Pinpoint the cell where the given text exists, returning its (X, Y) midpoint coordinate. 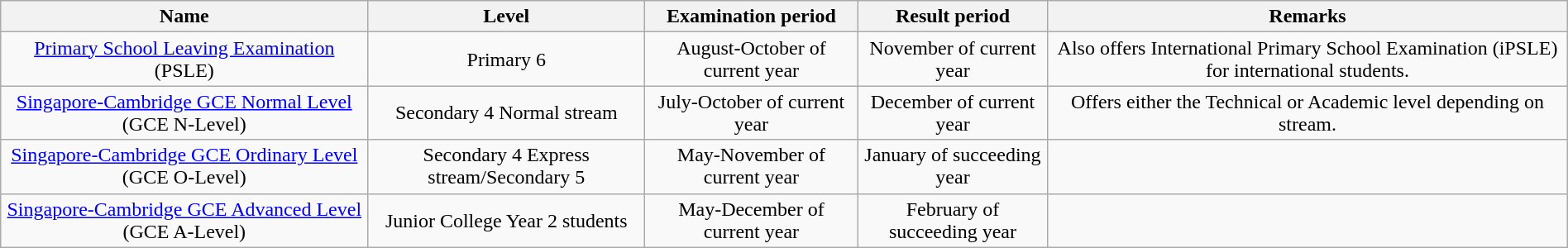
November of current year (953, 60)
August-October of current year (752, 60)
Singapore-Cambridge GCE Advanced Level (GCE A-Level) (184, 220)
May-November of current year (752, 167)
Result period (953, 17)
Singapore-Cambridge GCE Normal Level (GCE N-Level) (184, 112)
Primary School Leaving Examination (PSLE) (184, 60)
Secondary 4 Normal stream (506, 112)
Remarks (1308, 17)
Offers either the Technical or Academic level depending on stream. (1308, 112)
Singapore-Cambridge GCE Ordinary Level (GCE O-Level) (184, 167)
July-October of current year (752, 112)
Primary 6 (506, 60)
Secondary 4 Express stream/Secondary 5 (506, 167)
Examination period (752, 17)
February of succeeding year (953, 220)
January of succeeding year (953, 167)
May-December of current year (752, 220)
Junior College Year 2 students (506, 220)
December of current year (953, 112)
Level (506, 17)
Also offers International Primary School Examination (iPSLE) for international students. (1308, 60)
Name (184, 17)
